From the cell containing the given text, extract its center point as (x, y) coordinate. 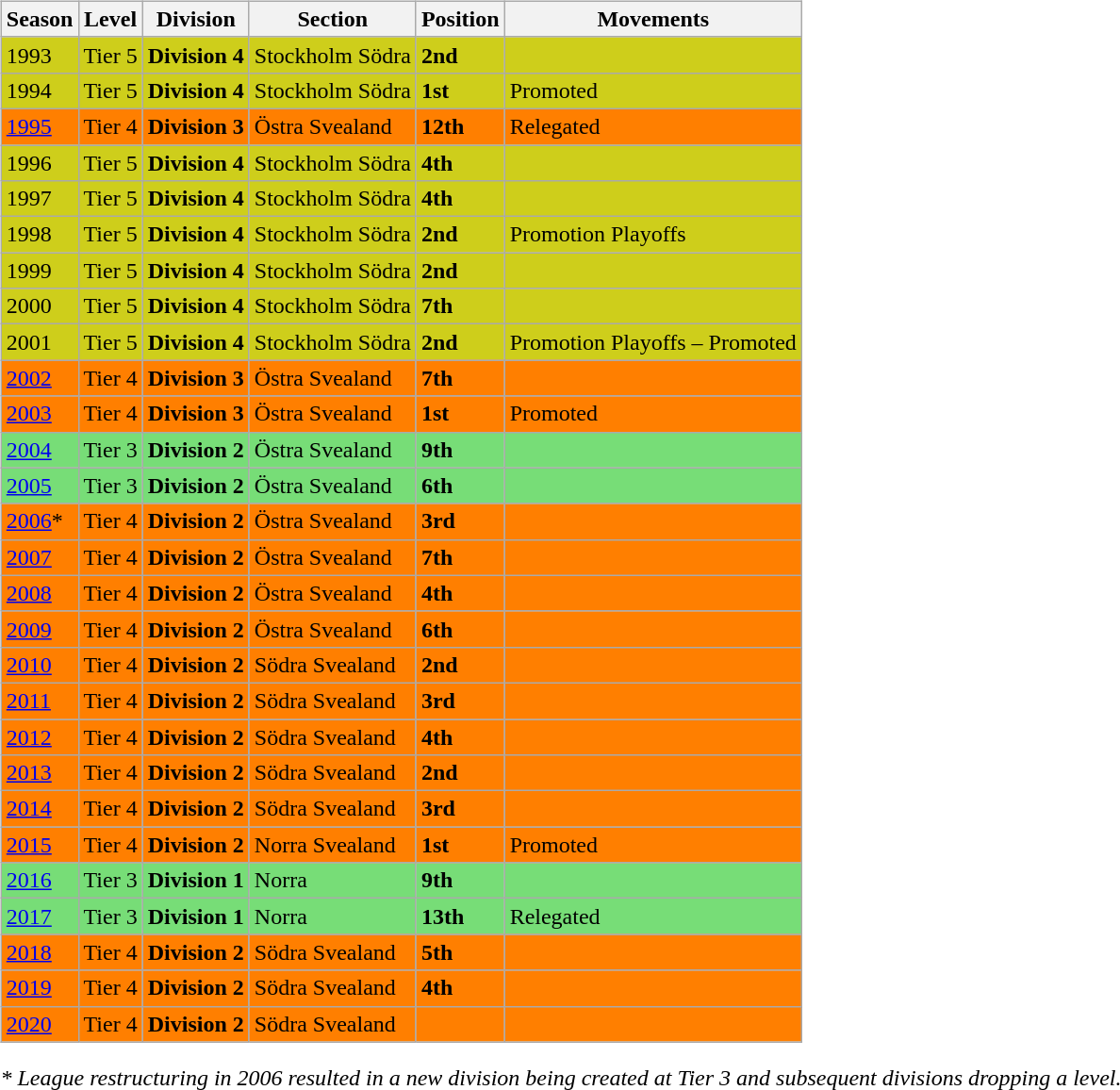
13th (460, 917)
1998 (40, 235)
1999 (40, 271)
Season (40, 19)
2014 (40, 809)
2016 (40, 881)
Promotion Playoffs (652, 235)
2006* (40, 521)
12th (460, 126)
2009 (40, 629)
1995 (40, 126)
2018 (40, 952)
2005 (40, 486)
2010 (40, 665)
Norra Svealand (332, 845)
2013 (40, 773)
2000 (40, 306)
Promotion Playoffs – Promoted (652, 342)
1997 (40, 199)
Movements (652, 19)
2008 (40, 593)
2019 (40, 988)
2003 (40, 414)
Section (332, 19)
2007 (40, 557)
5th (460, 952)
1996 (40, 163)
1993 (40, 55)
2015 (40, 845)
Position (460, 19)
2004 (40, 450)
2001 (40, 342)
2002 (40, 378)
Level (110, 19)
Division (196, 19)
2011 (40, 701)
2012 (40, 736)
1994 (40, 91)
2020 (40, 1024)
2017 (40, 917)
